Provide the [x, y] coordinate of the cell's center where the given text is located.  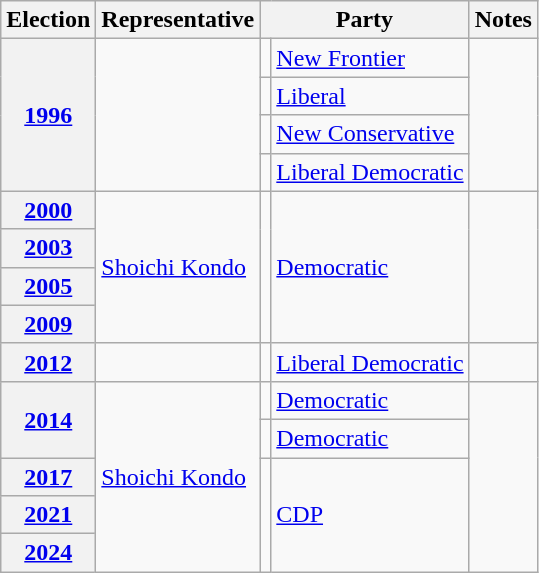
Notes [503, 20]
New Conservative [370, 134]
Party [364, 20]
Representative [178, 20]
2021 [48, 515]
Liberal [370, 96]
2000 [48, 210]
2009 [48, 324]
1996 [48, 115]
New Frontier [370, 58]
2024 [48, 553]
2003 [48, 248]
2005 [48, 286]
Election [48, 20]
CDP [370, 515]
2012 [48, 362]
2017 [48, 477]
2014 [48, 419]
